Find where the given text appears and provide that cell's center as (x, y) coordinate. 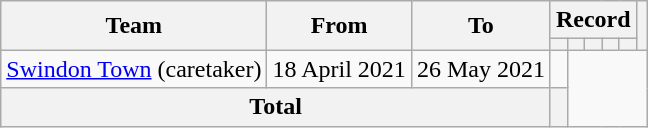
Team (134, 26)
Total (276, 107)
To (480, 26)
18 April 2021 (339, 69)
Record (593, 20)
Swindon Town (caretaker) (134, 69)
26 May 2021 (480, 69)
From (339, 26)
